Output the [X, Y] coordinate of the center of the cell containing the given text.  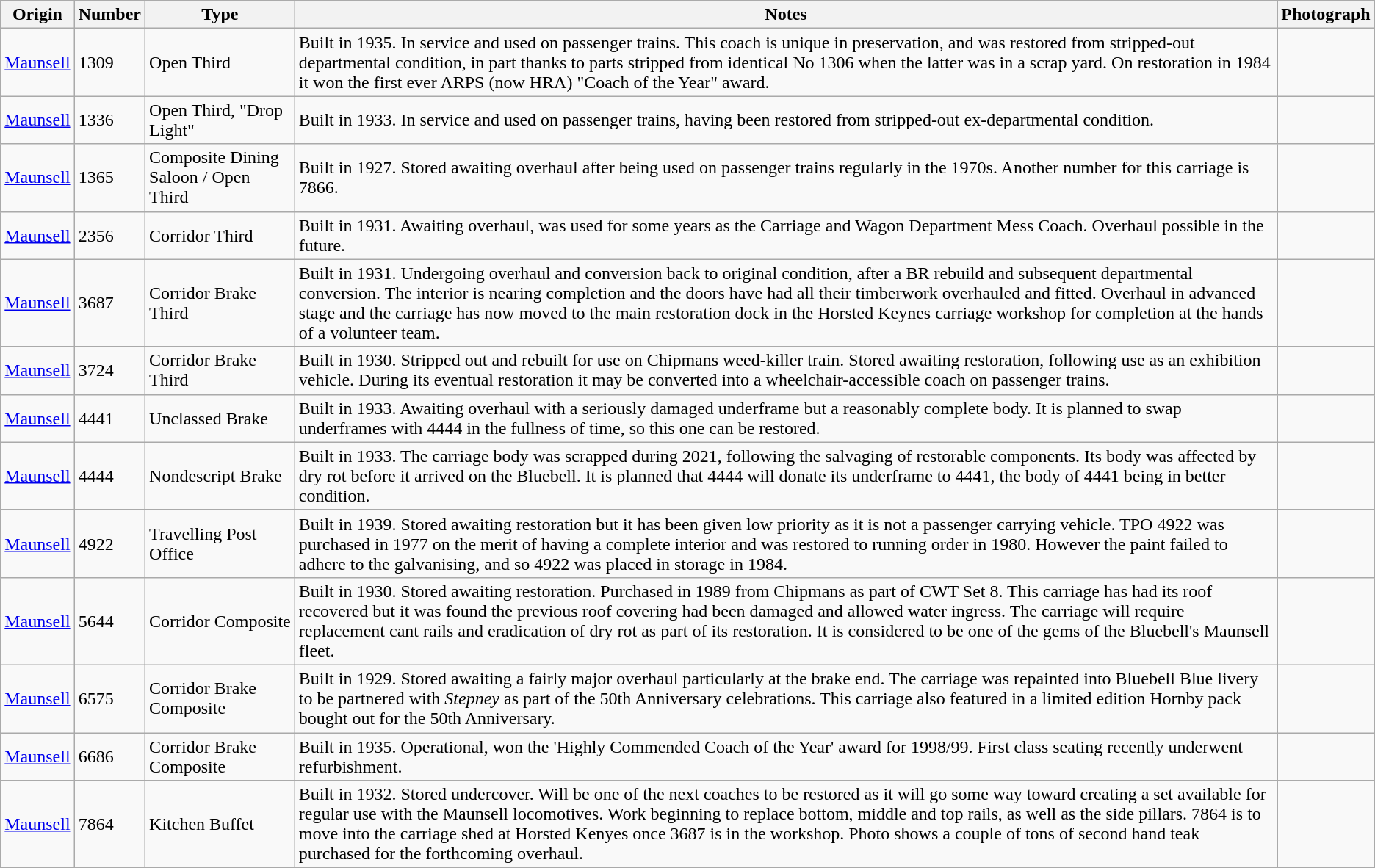
Corridor Composite [220, 621]
Open Third, "Drop Light" [220, 120]
4922 [109, 543]
3724 [109, 370]
Open Third [220, 62]
Travelling Post Office [220, 543]
5644 [109, 621]
Type [220, 15]
Photograph [1326, 15]
1365 [109, 178]
6686 [109, 756]
Notes [786, 15]
4444 [109, 476]
2356 [109, 235]
Number [109, 15]
3687 [109, 303]
Kitchen Buffet [220, 824]
Corridor Third [220, 235]
6575 [109, 698]
1309 [109, 62]
Unclassed Brake [220, 419]
Built in 1927. Stored awaiting overhaul after being used on passenger trains regularly in the 1970s. Another number for this carriage is 7866. [786, 178]
1336 [109, 120]
4441 [109, 419]
Built in 1931. Awaiting overhaul, was used for some years as the Carriage and Wagon Department Mess Coach. Overhaul possible in the future. [786, 235]
Nondescript Brake [220, 476]
Origin [37, 15]
Composite Dining Saloon / Open Third [220, 178]
Built in 1935. Operational, won the 'Highly Commended Coach of the Year' award for 1998/99. First class seating recently underwent refurbishment. [786, 756]
Built in 1933. In service and used on passenger trains, having been restored from stripped-out ex-departmental condition. [786, 120]
7864 [109, 824]
